Determine the (X, Y) coordinate at the center of the cell enclosing the given text.  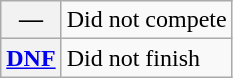
DNF (31, 58)
Did not finish (146, 58)
Did not compete (146, 20)
— (31, 20)
